Determine the [X, Y] coordinate at the center of the cell enclosing the given text.  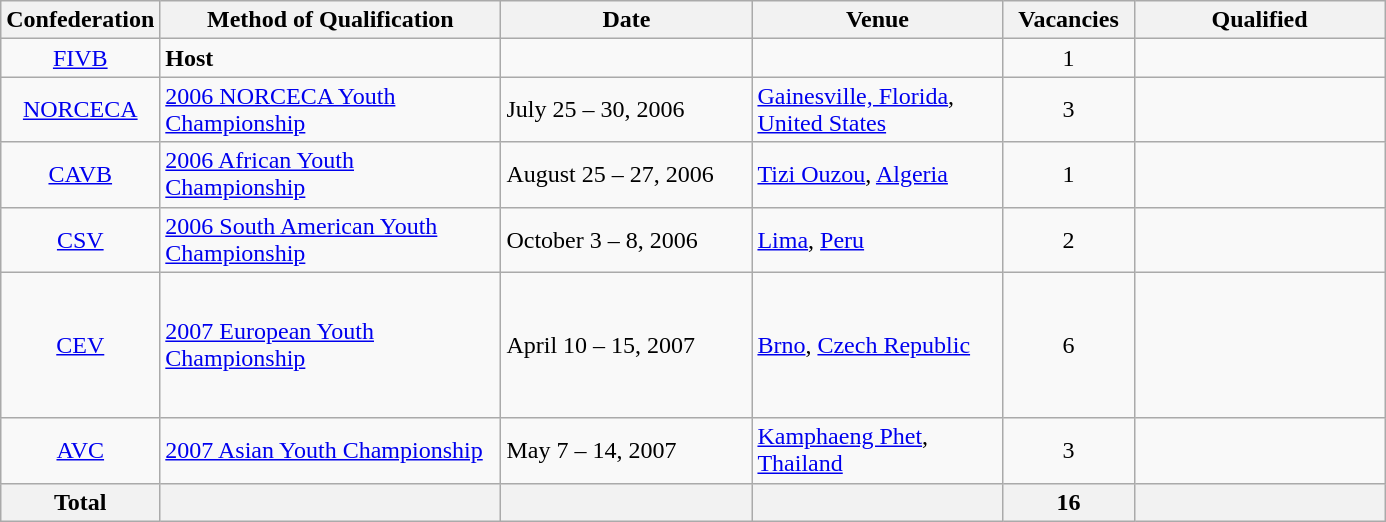
April 10 – 15, 2007 [626, 345]
May 7 – 14, 2007 [626, 450]
2007 Asian Youth Championship [330, 450]
Confederation [80, 20]
CEV [80, 345]
Venue [878, 20]
Qualified [1260, 20]
October 3 – 8, 2006 [626, 240]
2006 NORCECA Youth Championship [330, 110]
CSV [80, 240]
6 [1068, 345]
16 [1068, 502]
Kamphaeng Phet, Thailand [878, 450]
Brno, Czech Republic [878, 345]
FIVB [80, 58]
2006 African Youth Championship [330, 174]
NORCECA [80, 110]
Vacancies [1068, 20]
Lima, Peru [878, 240]
2007 European Youth Championship [330, 345]
Tizi Ouzou, Algeria [878, 174]
AVC [80, 450]
2006 South American Youth Championship [330, 240]
Method of Qualification [330, 20]
Total [80, 502]
August 25 – 27, 2006 [626, 174]
Date [626, 20]
Gainesville, Florida, United States [878, 110]
2 [1068, 240]
CAVB [80, 174]
July 25 – 30, 2006 [626, 110]
Host [330, 58]
